Output the [x, y] coordinate of the center of the cell containing the given text.  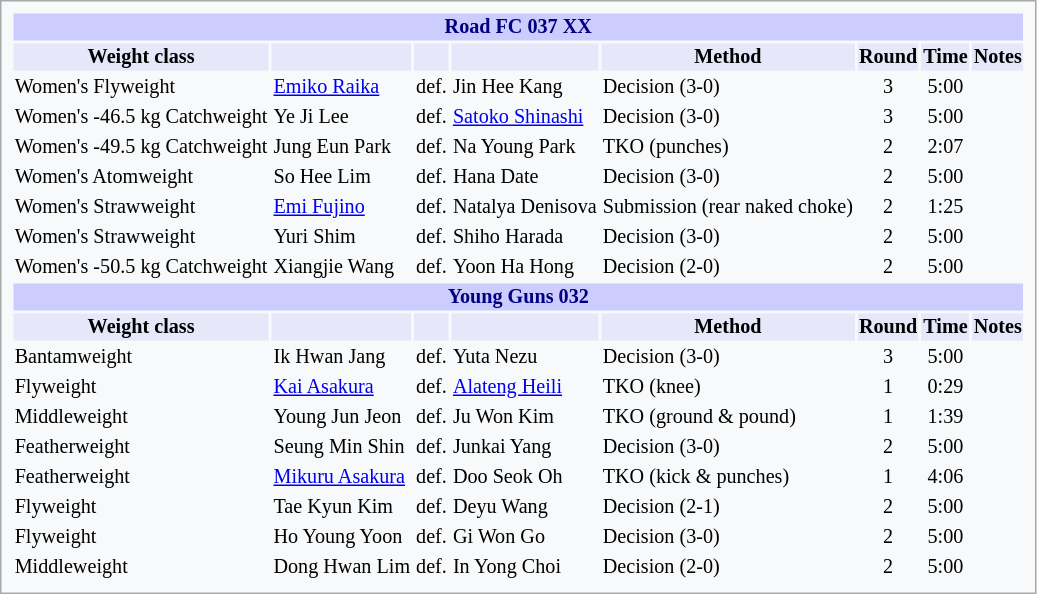
Young Jun Jeon [342, 416]
Gi Won Go [524, 536]
Doo Seok Oh [524, 476]
Yoon Ha Hong [524, 266]
Road FC 037 XX [518, 26]
Xiangjie Wang [342, 266]
Women's -46.5 kg Catchweight [141, 116]
Natalya Denisova [524, 206]
Emi Fujino [342, 206]
Yuri Shim [342, 236]
Junkai Yang [524, 446]
Ju Won Kim [524, 416]
2:07 [946, 146]
Decision (2-1) [728, 506]
Mikuru Asakura [342, 476]
Kai Asakura [342, 386]
Women's -50.5 kg Catchweight [141, 266]
TKO (punches) [728, 146]
Seung Min Shin [342, 446]
4:06 [946, 476]
Women's Atomweight [141, 176]
Satoko Shinashi [524, 116]
Shiho Harada [524, 236]
Women's Flyweight [141, 86]
Women's -49.5 kg Catchweight [141, 146]
TKO (ground & pound) [728, 416]
1:25 [946, 206]
Jin Hee Kang [524, 86]
Young Guns 032 [518, 296]
In Yong Choi [524, 566]
Ik Hwan Jang [342, 356]
So Hee Lim [342, 176]
Ho Young Yoon [342, 536]
Na Young Park [524, 146]
Yuta Nezu [524, 356]
Bantamweight [141, 356]
Submission (rear naked choke) [728, 206]
1:39 [946, 416]
TKO (kick & punches) [728, 476]
Hana Date [524, 176]
0:29 [946, 386]
Dong Hwan Lim [342, 566]
Alateng Heili [524, 386]
Jung Eun Park [342, 146]
Deyu Wang [524, 506]
Tae Kyun Kim [342, 506]
TKO (knee) [728, 386]
Ye Ji Lee [342, 116]
Emiko Raika [342, 86]
